Pinpoint the cell where the given text exists, returning its [x, y] midpoint coordinate. 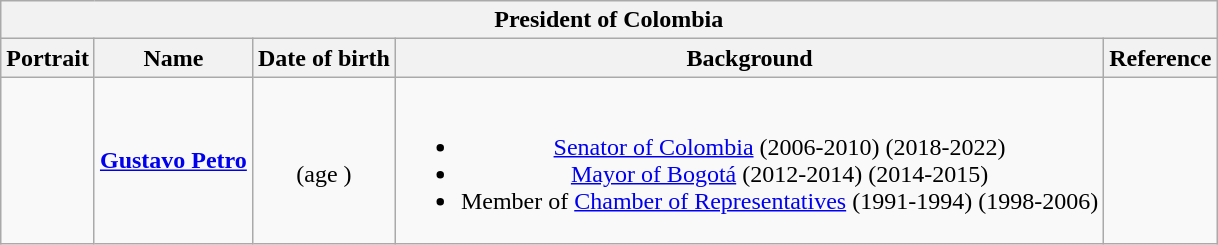
(age ) [324, 160]
Gustavo Petro [173, 160]
Senator of Colombia (2006-2010) (2018-2022)Mayor of Bogotá (2012-2014) (2014-2015)Member of Chamber of Representatives (1991-1994) (1998-2006) [749, 160]
President of Colombia [609, 20]
Name [173, 58]
Date of birth [324, 58]
Reference [1160, 58]
Portrait [48, 58]
Background [749, 58]
